For the text-containing cell, return its midpoint in (X, Y) coordinate format. 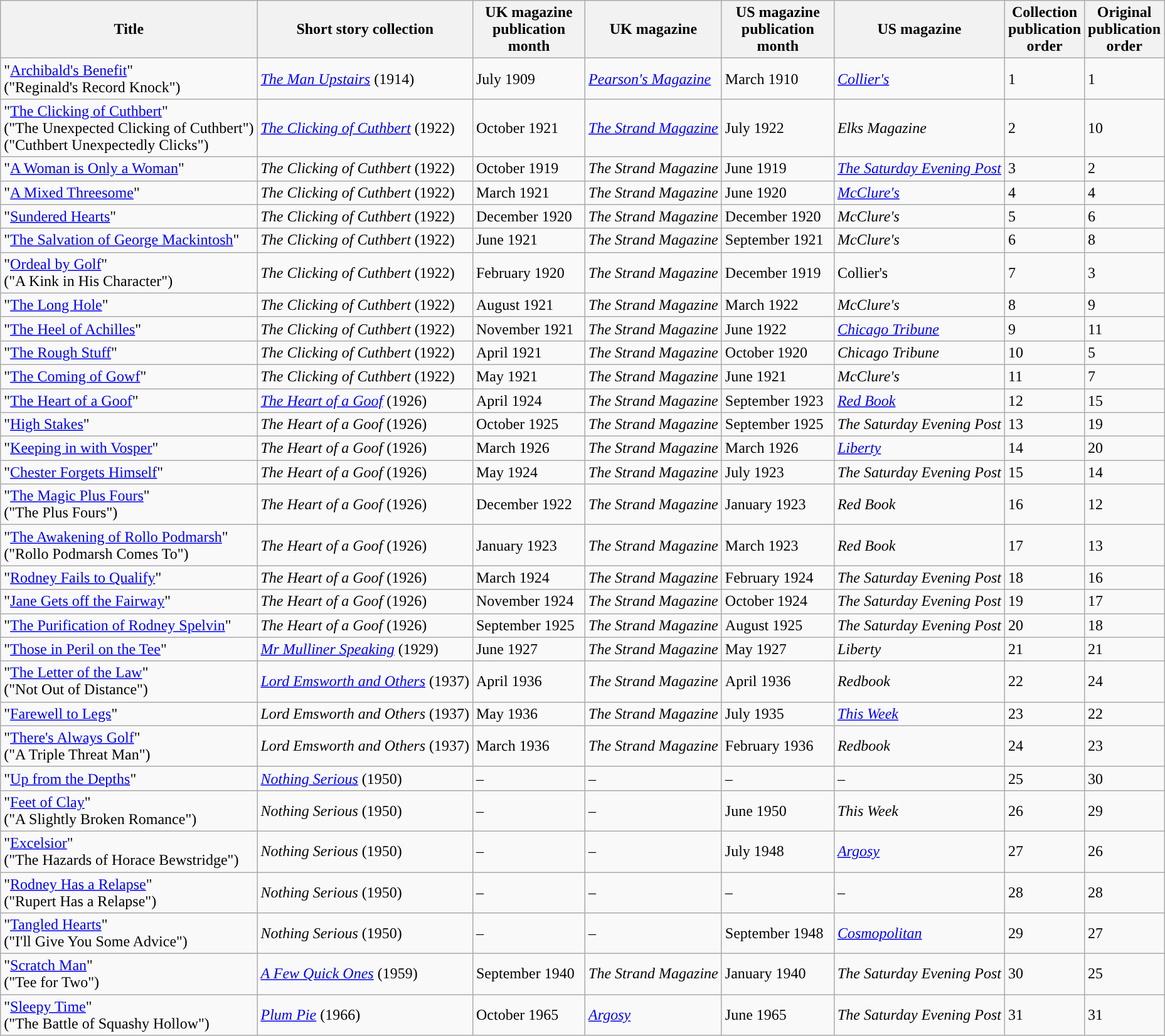
"The Heart of a Goof" (129, 401)
"Jane Gets off the Fairway" (129, 601)
"Excelsior"("The Hazards of Horace Bewstridge") (129, 852)
"Up from the Depths" (129, 778)
September 1948 (778, 933)
"The Awakening of Rollo Podmarsh"("Rollo Podmarsh Comes To") (129, 546)
May 1927 (778, 649)
March 1922 (778, 305)
August 1921 (528, 305)
Plum Pie (1966) (365, 1015)
"The Letter of the Law"("Not Out of Distance") (129, 681)
"The Purification of Rodney Spelvin" (129, 625)
May 1936 (528, 714)
Pearson's Magazine (654, 79)
"The Long Hole" (129, 305)
May 1921 (528, 376)
"The Salvation of George Mackintosh" (129, 240)
A Few Quick Ones (1959) (365, 975)
September 1921 (778, 240)
US magazine (919, 29)
Short story collection (365, 29)
July 1922 (778, 128)
"Scratch Man"("Tee for Two") (129, 975)
"A Woman is Only a Woman" (129, 169)
October 1965 (528, 1015)
"Chester Forgets Himself" (129, 472)
September 1940 (528, 975)
February 1920 (528, 272)
"Those in Peril on the Tee" (129, 649)
Collection publication order (1044, 29)
March 1910 (778, 79)
May 1924 (528, 472)
June 1920 (778, 193)
September 1923 (778, 401)
"Tangled Hearts"("I'll Give You Some Advice") (129, 933)
"Rodney Fails to Qualify" (129, 578)
July 1935 (778, 714)
June 1965 (778, 1015)
"A Mixed Threesome" (129, 193)
"The Coming of Gowf" (129, 376)
July 1923 (778, 472)
March 1921 (528, 193)
July 1909 (528, 79)
UK magazine (654, 29)
"There's Always Golf"("A Triple Threat Man") (129, 746)
"Rodney Has a Relapse"("Rupert Has a Relapse") (129, 892)
June 1950 (778, 810)
October 1924 (778, 601)
October 1919 (528, 169)
"Sleepy Time"("The Battle of Squashy Hollow") (129, 1015)
"The Heel of Achilles" (129, 329)
UK magazine publication month (528, 29)
Elks Magazine (919, 128)
August 1925 (778, 625)
"Archibald's Benefit"("Reginald's Record Knock") (129, 79)
March 1923 (778, 546)
October 1920 (778, 352)
October 1921 (528, 128)
November 1924 (528, 601)
"Sundered Hearts" (129, 216)
US magazine publication month (778, 29)
July 1948 (778, 852)
March 1924 (528, 578)
February 1924 (778, 578)
Mr Mulliner Speaking (1929) (365, 649)
"High Stakes" (129, 425)
"The Rough Stuff" (129, 352)
"Feet of Clay"("A Slightly Broken Romance") (129, 810)
April 1921 (528, 352)
March 1936 (528, 746)
January 1940 (778, 975)
April 1924 (528, 401)
"Farewell to Legs" (129, 714)
Title (129, 29)
February 1936 (778, 746)
November 1921 (528, 329)
December 1919 (778, 272)
"The Magic Plus Fours"("The Plus Fours") (129, 504)
June 1919 (778, 169)
October 1925 (528, 425)
"Keeping in with Vosper" (129, 448)
June 1922 (778, 329)
The Man Upstairs (1914) (365, 79)
"Ordeal by Golf"("A Kink in His Character") (129, 272)
June 1927 (528, 649)
Original publication order (1124, 29)
Cosmopolitan (919, 933)
"The Clicking of Cuthbert"("The Unexpected Clicking of Cuthbert")("Cuthbert Unexpectedly Clicks") (129, 128)
December 1922 (528, 504)
